Determine the (X, Y) coordinate at the center of the cell enclosing the given text.  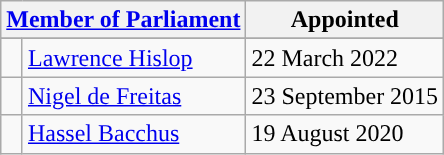
Hassel Bacchus (134, 134)
Member of Parliament (124, 20)
Lawrence Hislop (134, 58)
19 August 2020 (345, 134)
Appointed (345, 20)
22 March 2022 (345, 58)
23 September 2015 (345, 96)
Nigel de Freitas (134, 96)
